Determine the [x, y] coordinate at the center of the cell enclosing the given text.  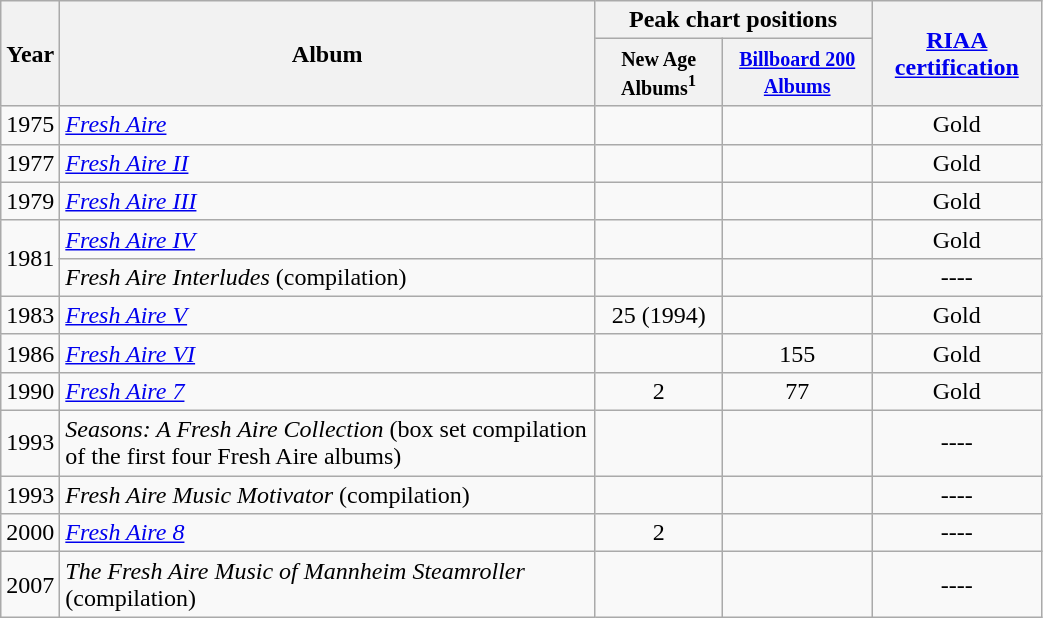
25 (1994) [658, 315]
1979 [30, 201]
2000 [30, 533]
Billboard 200 Albums [798, 72]
Fresh Aire VI [328, 353]
Seasons: A Fresh Aire Collection (box set compilation of the first four Fresh Aire albums) [328, 444]
Fresh Aire III [328, 201]
Peak chart positions [732, 20]
New Age Albums1 [658, 72]
155 [798, 353]
Fresh Aire 7 [328, 391]
Fresh Aire Interludes (compilation) [328, 277]
1983 [30, 315]
Album [328, 54]
Fresh Aire V [328, 315]
The Fresh Aire Music of Mannheim Steamroller (compilation) [328, 584]
1977 [30, 163]
1986 [30, 353]
1981 [30, 258]
1990 [30, 391]
Fresh Aire [328, 125]
Fresh Aire IV [328, 239]
Fresh Aire II [328, 163]
Year [30, 54]
77 [798, 391]
Fresh Aire Music Motivator (compilation) [328, 495]
2007 [30, 584]
RIAA certification [957, 54]
Fresh Aire 8 [328, 533]
1975 [30, 125]
